Provide the (X, Y) coordinate of the cell's center where the given text is located.  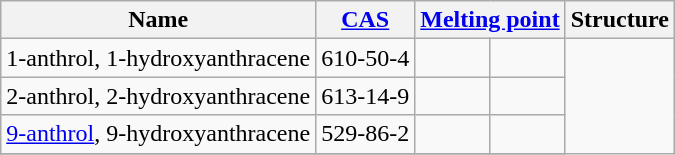
529-86-2 (366, 134)
9-anthrol, 9-hydroxyanthracene (158, 134)
Structure (620, 20)
610-50-4 (366, 58)
613-14-9 (366, 96)
CAS (366, 20)
2-anthrol, 2-hydroxyanthracene (158, 96)
Name (158, 20)
1-anthrol, 1-hydroxyanthracene (158, 58)
Melting point (490, 20)
